Return the [x, y] coordinate for the center point of the cell that contains the specified text.  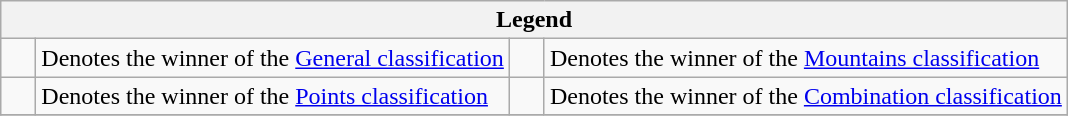
Denotes the winner of the Combination classification [806, 96]
Denotes the winner of the General classification [273, 58]
Denotes the winner of the Points classification [273, 96]
Legend [534, 20]
Denotes the winner of the Mountains classification [806, 58]
